Pinpoint the cell where the given text exists, returning its [X, Y] midpoint coordinate. 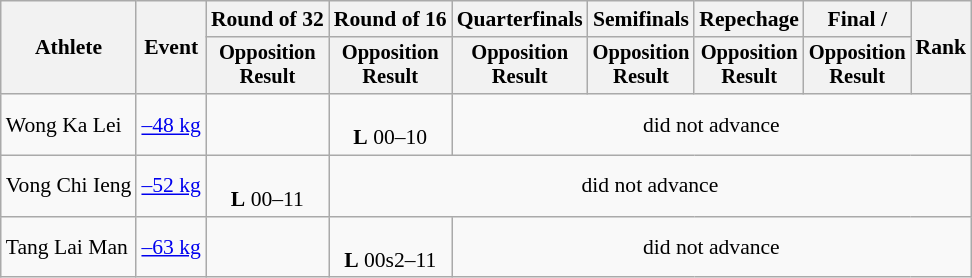
Vong Chi Ieng [69, 186]
Athlete [69, 48]
L 00–10 [390, 124]
L 00s2–11 [390, 248]
Final / [858, 19]
Event [170, 48]
–48 kg [170, 124]
Repechage [749, 19]
Round of 16 [390, 19]
L 00–11 [268, 186]
Quarterfinals [520, 19]
–63 kg [170, 248]
–52 kg [170, 186]
Semifinals [642, 19]
Round of 32 [268, 19]
Tang Lai Man [69, 248]
Wong Ka Lei [69, 124]
Rank [942, 48]
